For the text-containing cell, return its midpoint in [x, y] coordinate format. 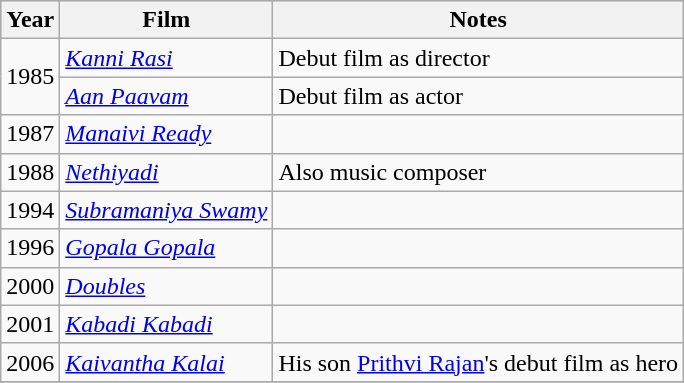
2006 [30, 362]
1988 [30, 172]
Notes [478, 20]
Debut film as actor [478, 96]
2001 [30, 324]
1985 [30, 77]
Year [30, 20]
1996 [30, 248]
Aan Paavam [166, 96]
Kanni Rasi [166, 58]
Kaivantha Kalai [166, 362]
His son Prithvi Rajan's debut film as hero [478, 362]
Also music composer [478, 172]
Gopala Gopala [166, 248]
Kabadi Kabadi [166, 324]
Debut film as director [478, 58]
Film [166, 20]
Manaivi Ready [166, 134]
Subramaniya Swamy [166, 210]
1987 [30, 134]
Doubles [166, 286]
Nethiyadi [166, 172]
1994 [30, 210]
2000 [30, 286]
